Determine the (x, y) coordinate at the center of the cell enclosing the given text.  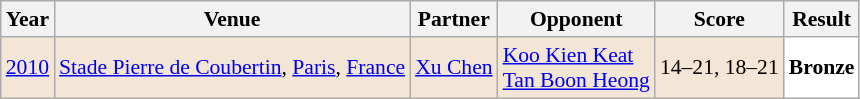
Score (720, 19)
Bronze (822, 68)
Stade Pierre de Coubertin, Paris, France (232, 68)
2010 (28, 68)
Koo Kien Keat Tan Boon Heong (576, 68)
Partner (454, 19)
Venue (232, 19)
14–21, 18–21 (720, 68)
Year (28, 19)
Result (822, 19)
Xu Chen (454, 68)
Opponent (576, 19)
